Output the [X, Y] coordinate of the center of the cell containing the given text.  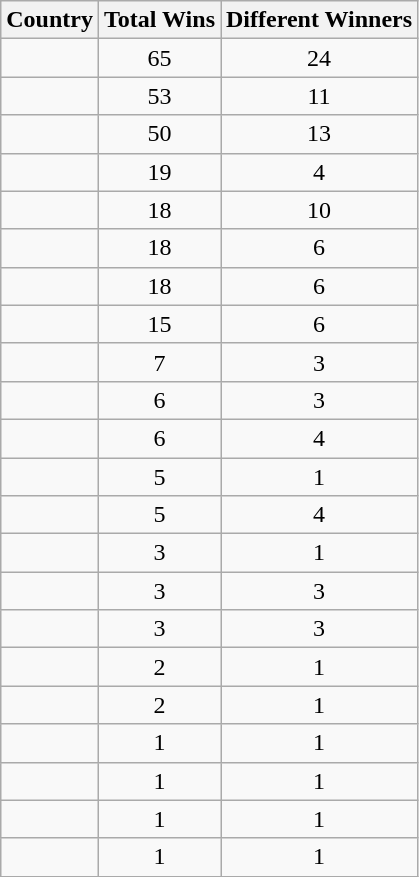
Total Wins [159, 20]
24 [318, 58]
Country [50, 20]
15 [159, 324]
53 [159, 96]
Different Winners [318, 20]
50 [159, 134]
10 [318, 210]
19 [159, 172]
65 [159, 58]
13 [318, 134]
11 [318, 96]
7 [159, 362]
